Output the (x, y) coordinate of the center of the cell containing the given text.  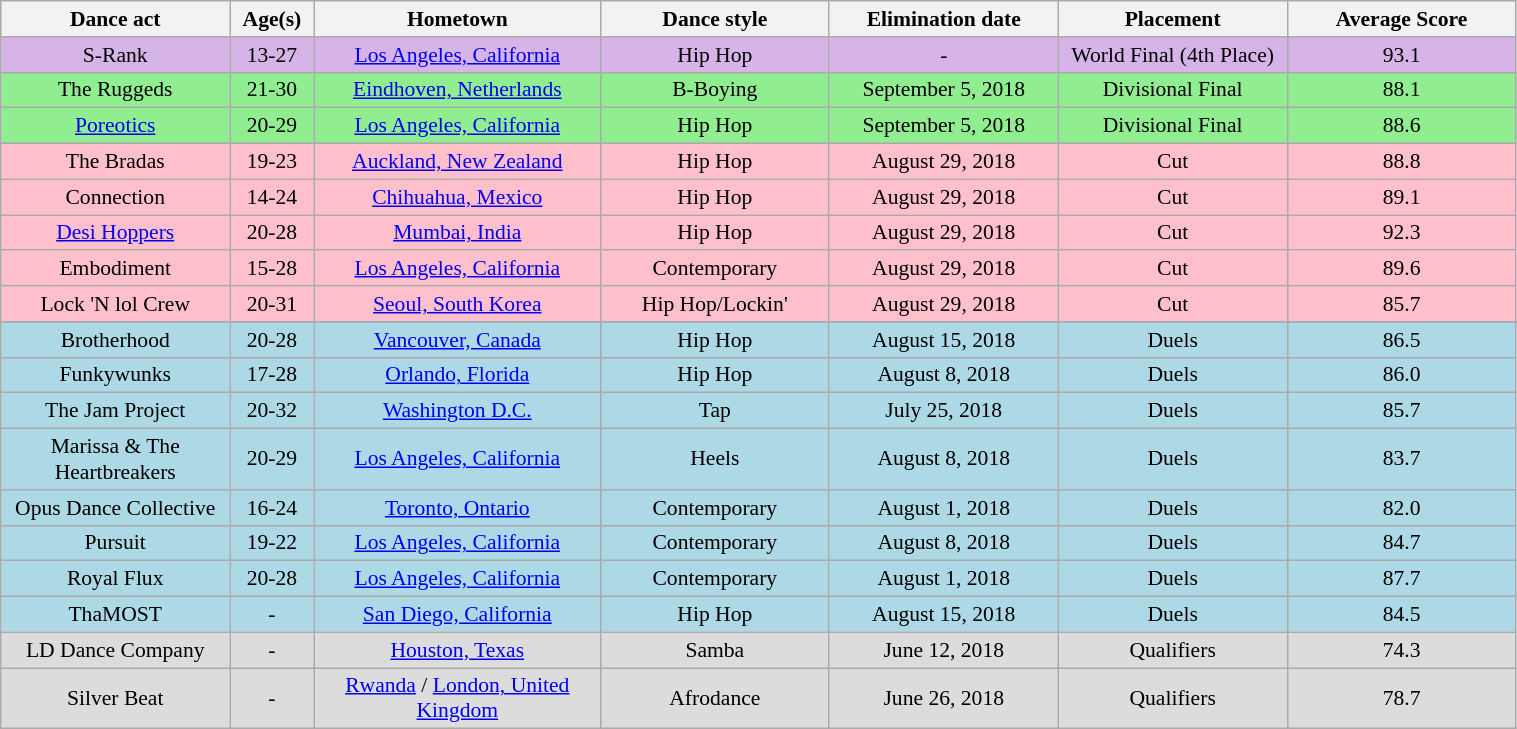
74.3 (1402, 650)
21-30 (272, 90)
19-22 (272, 543)
Pursuit (116, 543)
Hip Hop/Lockin' (714, 304)
Vancouver, Canada (457, 340)
Placement (1172, 19)
Mumbai, India (457, 233)
Eindhoven, Netherlands (457, 90)
17-28 (272, 375)
92.3 (1402, 233)
LD Dance Company (116, 650)
Chihuahua, Mexico (457, 197)
The Bradas (116, 162)
Toronto, Ontario (457, 508)
Desi Hoppers (116, 233)
Age(s) (272, 19)
14-24 (272, 197)
Houston, Texas (457, 650)
Rwanda / London, United Kingdom (457, 698)
June 12, 2018 (944, 650)
Hometown (457, 19)
June 26, 2018 (944, 698)
Washington D.C. (457, 411)
World Final (4th Place) (1172, 55)
88.8 (1402, 162)
B-Boying (714, 90)
87.7 (1402, 579)
84.7 (1402, 543)
89.6 (1402, 269)
Auckland, New Zealand (457, 162)
20-31 (272, 304)
Samba (714, 650)
Connection (116, 197)
Embodiment (116, 269)
Dance style (714, 19)
S-Rank (116, 55)
Orlando, Florida (457, 375)
Opus Dance Collective (116, 508)
Poreotics (116, 126)
The Jam Project (116, 411)
86.5 (1402, 340)
Silver Beat (116, 698)
Funkywunks (116, 375)
Seoul, South Korea (457, 304)
88.1 (1402, 90)
Royal Flux (116, 579)
15-28 (272, 269)
89.1 (1402, 197)
20-32 (272, 411)
Marissa & The Heartbreakers (116, 460)
July 25, 2018 (944, 411)
93.1 (1402, 55)
Tap (714, 411)
Heels (714, 460)
Afrodance (714, 698)
San Diego, California (457, 615)
Lock 'N lol Crew (116, 304)
Average Score (1402, 19)
Dance act (116, 19)
84.5 (1402, 615)
The Ruggeds (116, 90)
Elimination date (944, 19)
82.0 (1402, 508)
78.7 (1402, 698)
Brotherhood (116, 340)
16-24 (272, 508)
13-27 (272, 55)
86.0 (1402, 375)
88.6 (1402, 126)
19-23 (272, 162)
83.7 (1402, 460)
ThaMOST (116, 615)
